Extract the (x, y) coordinate from the center of the cell holding the provided text.  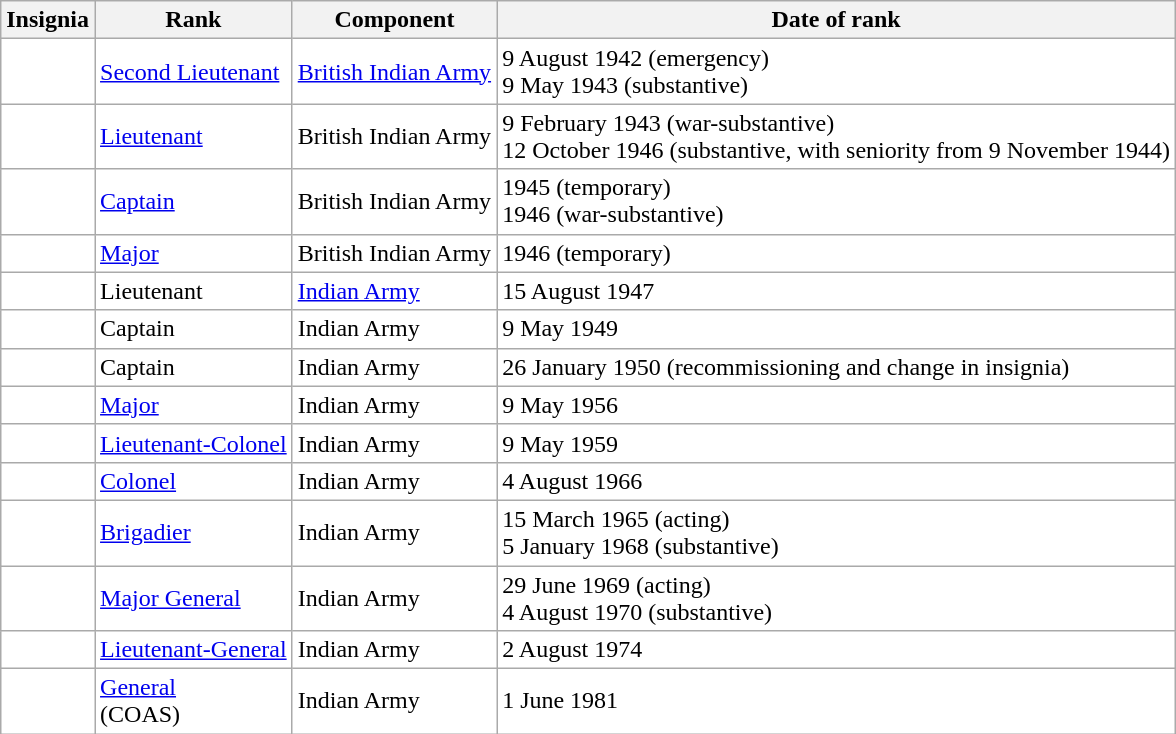
Component (394, 20)
4 August 1966 (836, 481)
15 March 1965 (acting)5 January 1968 (substantive) (836, 532)
26 January 1950 (recommissioning and change in insignia) (836, 367)
9 May 1959 (836, 443)
2 August 1974 (836, 650)
Colonel (194, 481)
Date of rank (836, 20)
1 June 1981 (836, 702)
9 August 1942 (emergency)9 May 1943 (substantive) (836, 72)
1946 (temporary) (836, 253)
Insignia (48, 20)
Rank (194, 20)
9 May 1956 (836, 405)
9 February 1943 (war-substantive)12 October 1946 (substantive, with seniority from 9 November 1944) (836, 136)
29 June 1969 (acting)4 August 1970 (substantive) (836, 598)
9 May 1949 (836, 329)
1945 (temporary)1946 (war-substantive) (836, 202)
Brigadier (194, 532)
Lieutenant-General (194, 650)
Second Lieutenant (194, 72)
General(COAS) (194, 702)
Major General (194, 598)
15 August 1947 (836, 291)
Lieutenant-Colonel (194, 443)
